From the cell containing the given text, extract its center point as (X, Y) coordinate. 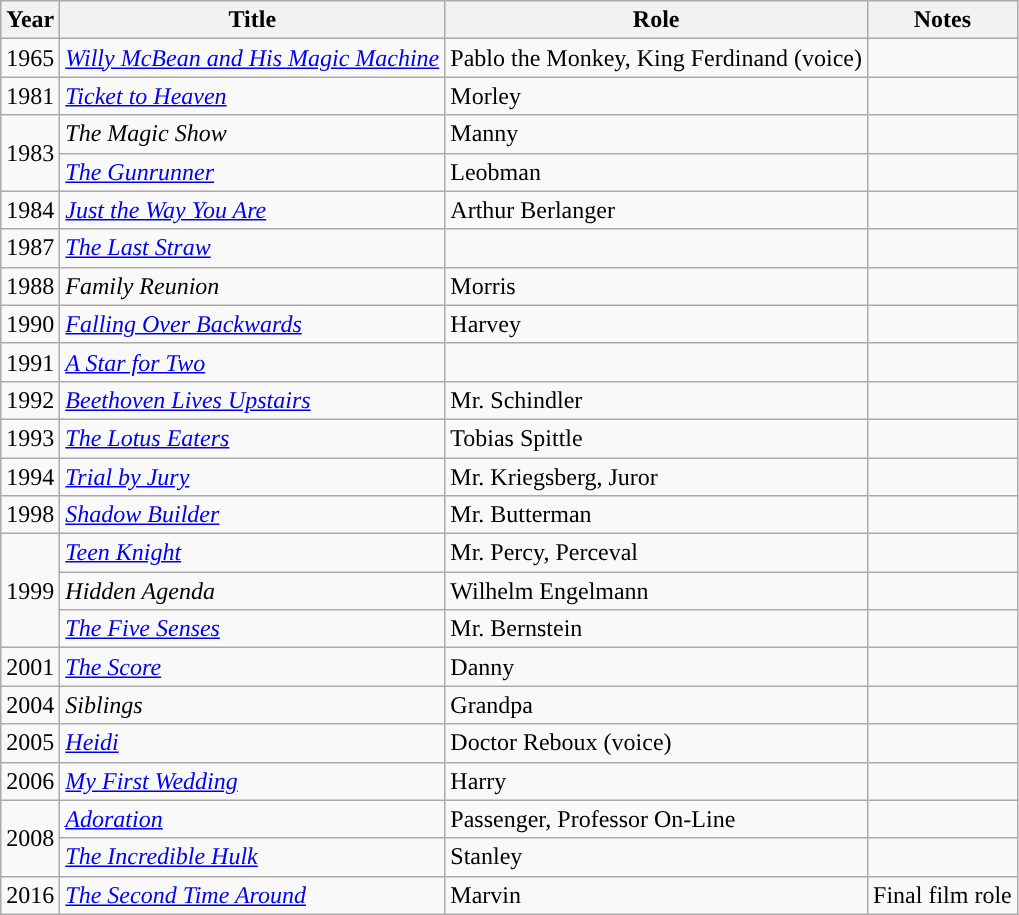
Doctor Reboux (voice) (656, 743)
1998 (30, 515)
Manny (656, 134)
Ticket to Heaven (252, 96)
Mr. Butterman (656, 515)
1984 (30, 210)
2005 (30, 743)
1990 (30, 324)
2001 (30, 667)
My First Wedding (252, 781)
Danny (656, 667)
Stanley (656, 857)
The Five Senses (252, 629)
1988 (30, 286)
Pablo the Monkey, King Ferdinand (voice) (656, 58)
Siblings (252, 705)
1999 (30, 591)
1965 (30, 58)
Trial by Jury (252, 477)
2004 (30, 705)
The Incredible Hulk (252, 857)
Leobman (656, 172)
1987 (30, 248)
Heidi (252, 743)
2008 (30, 838)
The Gunrunner (252, 172)
Just the Way You Are (252, 210)
Morley (656, 96)
Mr. Percy, Perceval (656, 553)
Beethoven Lives Upstairs (252, 400)
Mr. Kriegsberg, Juror (656, 477)
Mr. Bernstein (656, 629)
Wilhelm Engelmann (656, 591)
1993 (30, 438)
Morris (656, 286)
Mr. Schindler (656, 400)
Willy McBean and His Magic Machine (252, 58)
The Score (252, 667)
The Second Time Around (252, 895)
Passenger, Professor On-Line (656, 819)
Year (30, 20)
Notes (943, 20)
2006 (30, 781)
Falling Over Backwards (252, 324)
Hidden Agenda (252, 591)
The Magic Show (252, 134)
Marvin (656, 895)
Harvey (656, 324)
Role (656, 20)
The Lotus Eaters (252, 438)
Title (252, 20)
Harry (656, 781)
Adoration (252, 819)
Tobias Spittle (656, 438)
Final film role (943, 895)
Grandpa (656, 705)
Shadow Builder (252, 515)
Family Reunion (252, 286)
1981 (30, 96)
2016 (30, 895)
The Last Straw (252, 248)
Arthur Berlanger (656, 210)
A Star for Two (252, 362)
Teen Knight (252, 553)
1991 (30, 362)
1994 (30, 477)
1992 (30, 400)
1983 (30, 153)
